Extract the (x, y) coordinate from the center of the cell holding the provided text.  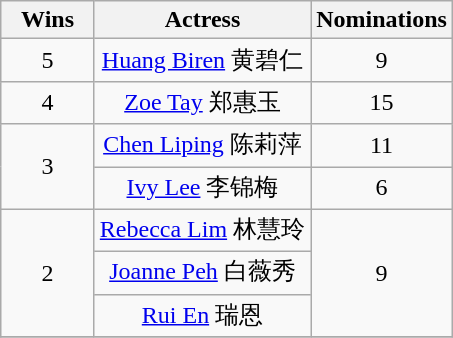
Chen Liping 陈莉萍 (202, 146)
11 (382, 146)
Ivy Lee 李锦梅 (202, 188)
15 (382, 102)
Huang Biren 黄碧仁 (202, 60)
Nominations (382, 20)
Joanne Peh 白薇秀 (202, 274)
Actress (202, 20)
Zoe Tay 郑惠玉 (202, 102)
5 (48, 60)
2 (48, 273)
3 (48, 166)
6 (382, 188)
Wins (48, 20)
Rebecca Lim 林慧玲 (202, 230)
Rui En 瑞恩 (202, 316)
4 (48, 102)
